Output the [x, y] coordinate of the center of the cell containing the given text.  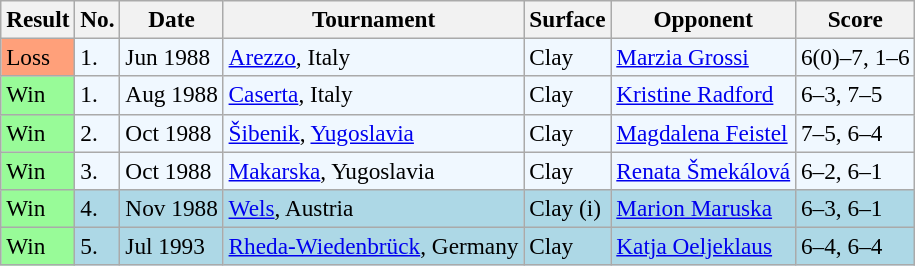
Šibenik, Yugoslavia [374, 133]
6–3, 6–1 [856, 208]
Result [38, 19]
Jul 1993 [172, 246]
Jun 1988 [172, 57]
Score [856, 19]
2. [98, 133]
Wels, Austria [374, 208]
6–4, 6–4 [856, 246]
Loss [38, 57]
4. [98, 208]
6–3, 7–5 [856, 95]
Caserta, Italy [374, 95]
Rheda-Wiedenbrück, Germany [374, 246]
Surface [568, 19]
6–2, 6–1 [856, 170]
Opponent [704, 19]
Makarska, Yugoslavia [374, 170]
Arezzo, Italy [374, 57]
Nov 1988 [172, 208]
6(0)–7, 1–6 [856, 57]
Katja Oeljeklaus [704, 246]
5. [98, 246]
Renata Šmekálová [704, 170]
3. [98, 170]
No. [98, 19]
Marion Maruska [704, 208]
Clay (i) [568, 208]
Kristine Radford [704, 95]
Marzia Grossi [704, 57]
Aug 1988 [172, 95]
Magdalena Feistel [704, 133]
Tournament [374, 19]
Date [172, 19]
7–5, 6–4 [856, 133]
